Pinpoint the cell where the given text exists, returning its [x, y] midpoint coordinate. 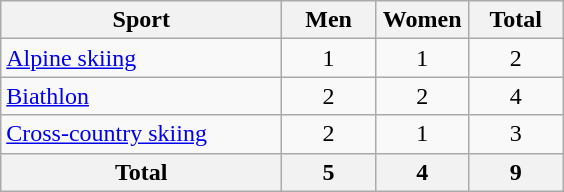
Sport [142, 20]
Cross-country skiing [142, 134]
Biathlon [142, 96]
Men [329, 20]
9 [516, 172]
3 [516, 134]
Women [422, 20]
Alpine skiing [142, 58]
5 [329, 172]
